Capture the cell that displays the provided text and extract its (X, Y) central coordinate. 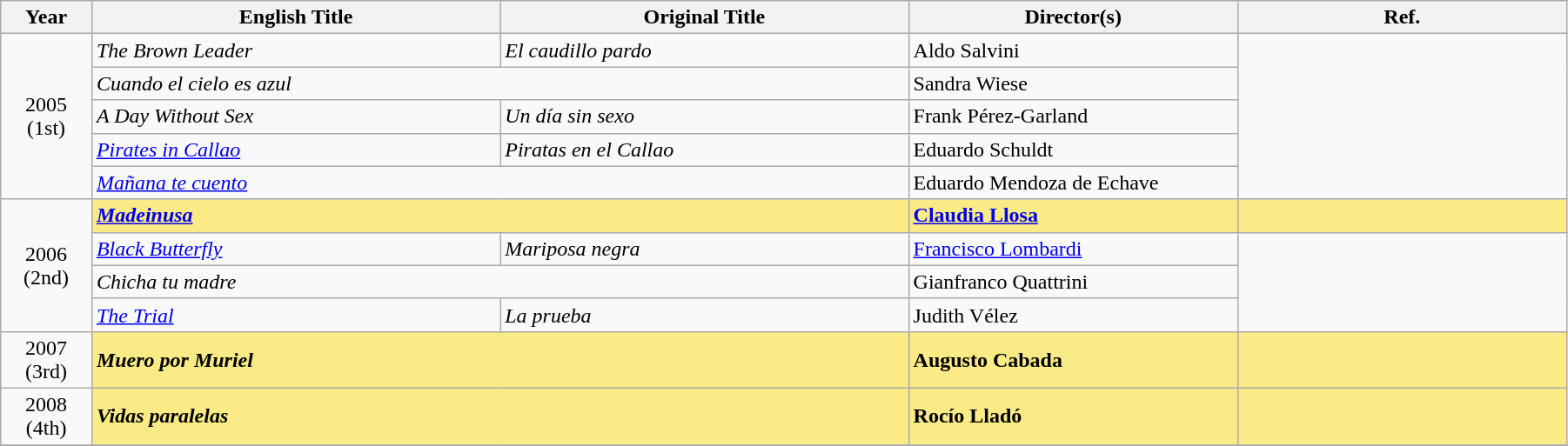
Aldo Salvini (1073, 50)
Mañana te cuento (499, 183)
Judith Vélez (1073, 315)
The Trial (296, 315)
Gianfranco Quattrini (1073, 282)
Cuando el cielo es azul (499, 83)
Original Title (705, 17)
The Brown Leader (296, 50)
English Title (296, 17)
Claudia Llosa (1073, 216)
Eduardo Mendoza de Echave (1073, 183)
Pirates in Callao (296, 150)
Vidas paralelas (499, 416)
2006(2nd) (47, 265)
Chicha tu madre (499, 282)
2005(1st) (47, 116)
Year (47, 17)
Muero por Muriel (499, 360)
Un día sin sexo (705, 116)
2007(3rd) (47, 360)
Eduardo Schuldt (1073, 150)
Sandra Wiese (1073, 83)
2008(4th) (47, 416)
Frank Pérez-Garland (1073, 116)
El caudillo pardo (705, 50)
Piratas en el Callao (705, 150)
A Day Without Sex (296, 116)
Black Butterfly (296, 249)
Augusto Cabada (1073, 360)
Mariposa negra (705, 249)
Director(s) (1073, 17)
La prueba (705, 315)
Rocío Lladó (1073, 416)
Madeinusa (499, 216)
Ref. (1402, 17)
Francisco Lombardi (1073, 249)
